Provide the [x, y] coordinate of the cell's center where the given text is located.  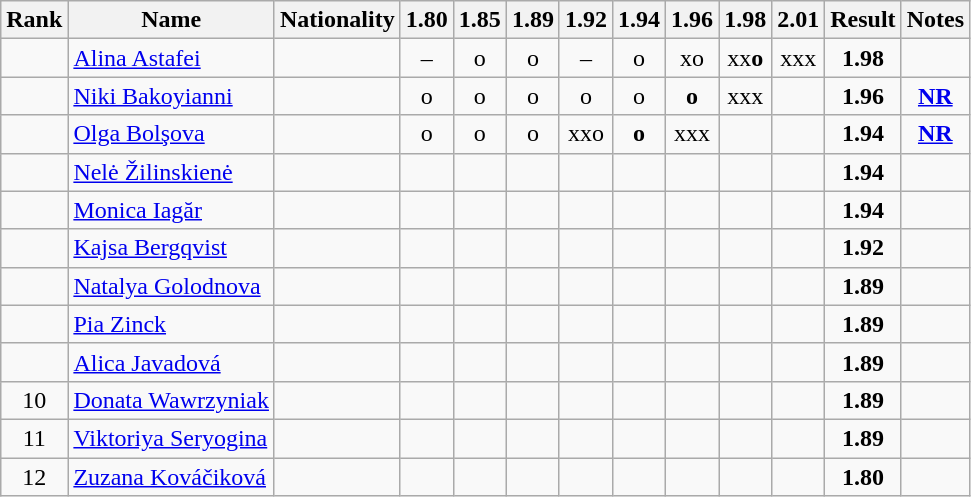
Monica Iagăr [172, 210]
Kajsa Bergqvist [172, 248]
Alica Javadová [172, 362]
2.01 [798, 20]
Olga Bolşova [172, 134]
Nelė Žilinskienė [172, 172]
Name [172, 20]
11 [34, 438]
Rank [34, 20]
10 [34, 400]
Natalya Golodnova [172, 286]
Zuzana Kováčiková [172, 477]
Alina Astafei [172, 58]
1.85 [480, 20]
12 [34, 477]
Notes [935, 20]
Viktoriya Seryogina [172, 438]
Donata Wawrzyniak [172, 400]
Nationality [337, 20]
xo [692, 58]
Result [863, 20]
Niki Bakoyianni [172, 96]
Pia Zinck [172, 324]
